Identify which cell holds the provided text, then report its (x, y) central coordinate. 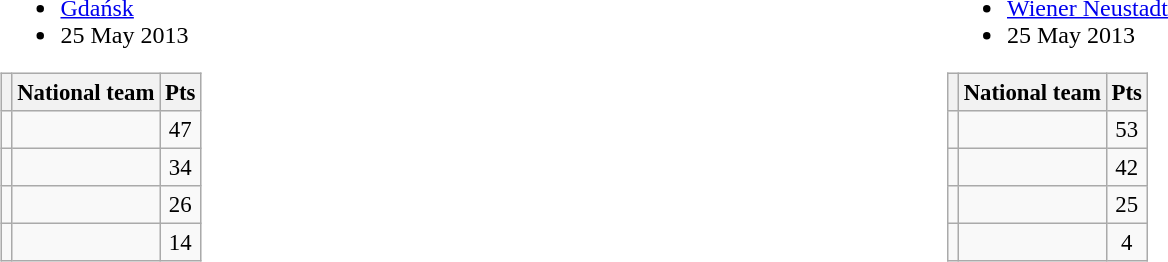
42 (1126, 167)
4 (1126, 243)
47 (180, 130)
26 (180, 205)
53 (1126, 130)
14 (180, 243)
25 (1126, 205)
34 (180, 167)
